Scan for the cell matching the given text and deliver its [X, Y] coordinate at center. 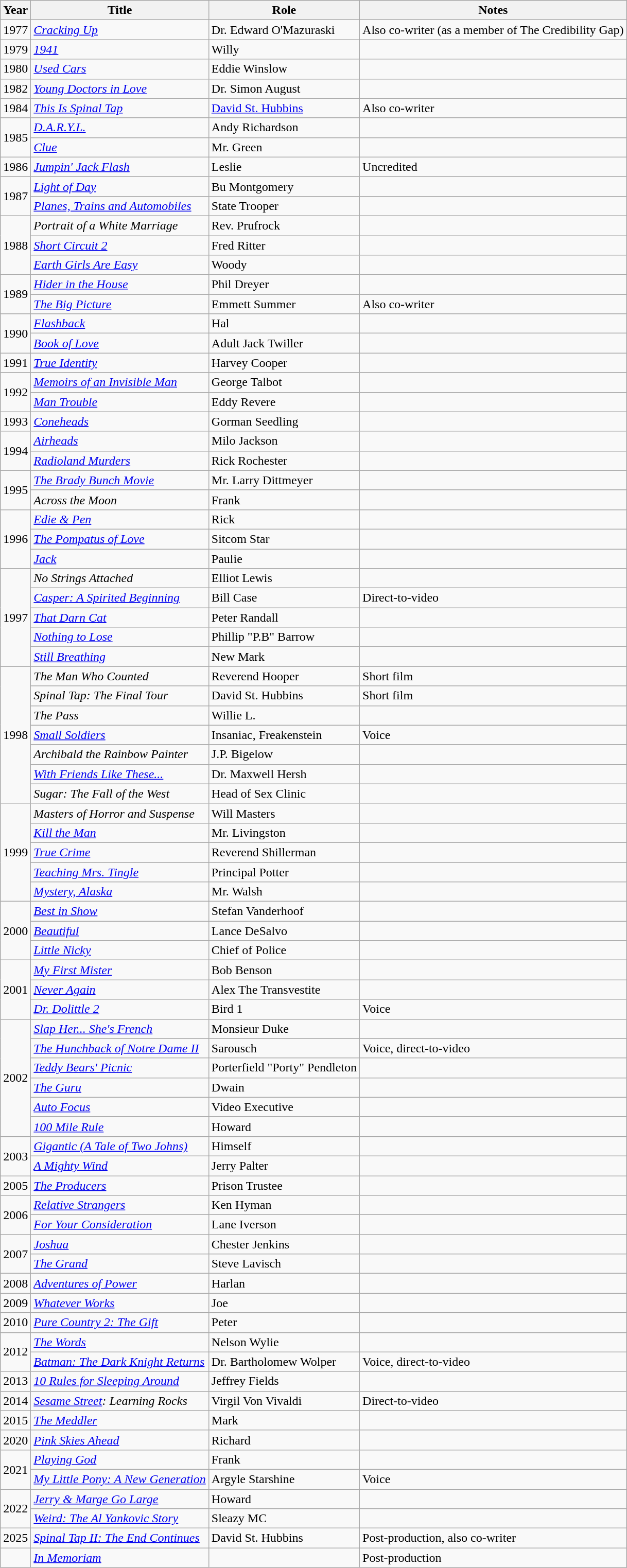
Notes [493, 10]
Year [15, 10]
True Crime [119, 852]
Ken Hyman [284, 1205]
State Trooper [284, 206]
Adult Jack Twiller [284, 343]
Video Executive [284, 1107]
Dr. Bartholomew Wolper [284, 1362]
Prison Trustee [284, 1185]
Phillip "P.B" Barrow [284, 637]
1991 [15, 363]
That Darn Cat [119, 618]
Dwain [284, 1087]
True Identity [119, 363]
Mr. Green [284, 147]
Harlan [284, 1283]
Porterfield "Porty" Pendleton [284, 1068]
Earth Girls Are Easy [119, 265]
2015 [15, 1420]
Masters of Horror and Suspense [119, 813]
Spinal Tap: The Final Tour [119, 696]
Will Masters [284, 813]
Eddy Revere [284, 402]
1992 [15, 392]
2020 [15, 1440]
Emmett Summer [284, 304]
Role [284, 10]
100 Mile Rule [119, 1126]
Hal [284, 324]
Adventures of Power [119, 1283]
The Guru [119, 1087]
Himself [284, 1146]
2003 [15, 1156]
Principal Potter [284, 872]
The Man Who Counted [119, 676]
Rick [284, 519]
1984 [15, 108]
2010 [15, 1323]
This Is Spinal Tap [119, 108]
Virgil Von Vivaldi [284, 1401]
Steve Lavisch [284, 1264]
1999 [15, 852]
Harvey Cooper [284, 363]
Mr. Livingston [284, 833]
Head of Sex Clinic [284, 794]
Mystery, Alaska [119, 892]
Still Breathing [119, 657]
1996 [15, 539]
Peter [284, 1323]
Sitcom Star [284, 539]
Playing God [119, 1459]
Memoirs of an Invisible Man [119, 382]
2000 [15, 931]
George Talbot [284, 382]
Kill the Man [119, 833]
Lane Iverson [284, 1225]
Light of Day [119, 186]
Portrait of a White Marriage [119, 225]
Gigantic (A Tale of Two Johns) [119, 1146]
Phil Dreyer [284, 285]
My First Mister [119, 970]
Dr. Simon August [284, 89]
New Mark [284, 657]
Pink Skies Ahead [119, 1440]
Lance DeSalvo [284, 931]
2022 [15, 1509]
Chief of Police [284, 950]
Across the Moon [119, 500]
Stefan Vanderhoof [284, 911]
Short Circuit 2 [119, 245]
Joshua [119, 1244]
Insaniac, Freakenstein [284, 735]
2002 [15, 1078]
Nothing to Lose [119, 637]
2007 [15, 1254]
Sugar: The Fall of the West [119, 794]
Dr. Dolittle 2 [119, 1009]
Sarousch [284, 1048]
Bird 1 [284, 1009]
Post-production [493, 1558]
Book of Love [119, 343]
The Big Picture [119, 304]
Mr. Larry Dittmeyer [284, 480]
Teddy Bears' Picnic [119, 1068]
Mark [284, 1420]
Also co-writer (as a member of The Credibility Gap) [493, 30]
Elliot Lewis [284, 578]
Jack [119, 558]
Alex The Transvestite [284, 990]
Andy Richardson [284, 128]
Richard [284, 1440]
1997 [15, 618]
Man Trouble [119, 402]
Leslie [284, 167]
1979 [15, 49]
Sleazy MC [284, 1519]
Clue [119, 147]
1993 [15, 421]
Paulie [284, 558]
The Meddler [119, 1420]
The Pass [119, 715]
1995 [15, 490]
2001 [15, 990]
2025 [15, 1538]
Whatever Works [119, 1303]
Slap Her... She's French [119, 1029]
Beautiful [119, 931]
Jeffrey Fields [284, 1381]
1977 [15, 30]
Auto Focus [119, 1107]
Bob Benson [284, 970]
Radioland Murders [119, 461]
2008 [15, 1283]
Batman: The Dark Knight Returns [119, 1362]
1989 [15, 294]
1987 [15, 196]
2009 [15, 1303]
Gorman Seedling [284, 421]
2021 [15, 1469]
Milo Jackson [284, 441]
Jerry Palter [284, 1166]
Hider in the House [119, 285]
Uncredited [493, 167]
Teaching Mrs. Tingle [119, 872]
Weird: The Al Yankovic Story [119, 1519]
Edie & Pen [119, 519]
Dr. Edward O'Mazuraski [284, 30]
2012 [15, 1352]
Small Soldiers [119, 735]
Rick Rochester [284, 461]
Bill Case [284, 598]
1994 [15, 451]
Monsieur Duke [284, 1029]
Pure Country 2: The Gift [119, 1323]
2013 [15, 1381]
Young Doctors in Love [119, 89]
Reverend Hooper [284, 676]
Flashback [119, 324]
A Mighty Wind [119, 1166]
Dr. Maxwell Hersh [284, 774]
1980 [15, 69]
The Hunchback of Notre Dame II [119, 1048]
No Strings Attached [119, 578]
D.A.R.Y.L. [119, 128]
Argyle Starshine [284, 1479]
Nelson Wylie [284, 1342]
Title [119, 10]
1986 [15, 167]
1982 [15, 89]
The Words [119, 1342]
In Memoriam [119, 1558]
Jumpin' Jack Flash [119, 167]
Archibald the Rainbow Painter [119, 754]
1998 [15, 735]
10 Rules for Sleeping Around [119, 1381]
1990 [15, 333]
2014 [15, 1401]
Little Nicky [119, 950]
1985 [15, 137]
The Brady Bunch Movie [119, 480]
Willy [284, 49]
With Friends Like These... [119, 774]
Spinal Tap II: The End Continues [119, 1538]
2006 [15, 1215]
Mr. Walsh [284, 892]
Fred Ritter [284, 245]
Planes, Trains and Automobiles [119, 206]
Sesame Street: Learning Rocks [119, 1401]
Best in Show [119, 911]
Jerry & Marge Go Large [119, 1499]
Post-production, also co-writer [493, 1538]
Never Again [119, 990]
Relative Strangers [119, 1205]
Willie L. [284, 715]
Casper: A Spirited Beginning [119, 598]
Airheads [119, 441]
Cracking Up [119, 30]
J.P. Bigelow [284, 754]
Eddie Winslow [284, 69]
Joe [284, 1303]
Coneheads [119, 421]
Rev. Prufrock [284, 225]
The Grand [119, 1264]
Woody [284, 265]
2005 [15, 1185]
For Your Consideration [119, 1225]
Peter Randall [284, 618]
The Pompatus of Love [119, 539]
1988 [15, 245]
Bu Montgomery [284, 186]
1941 [119, 49]
My Little Pony: A New Generation [119, 1479]
Chester Jenkins [284, 1244]
The Producers [119, 1185]
Used Cars [119, 69]
Reverend Shillerman [284, 852]
